Provide the (x, y) coordinate of the cell's center where the given text is located.  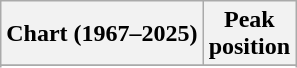
Chart (1967–2025) (102, 34)
Peakposition (249, 34)
